Detect which cell encompasses the target text, then output its (X, Y) center coordinate. 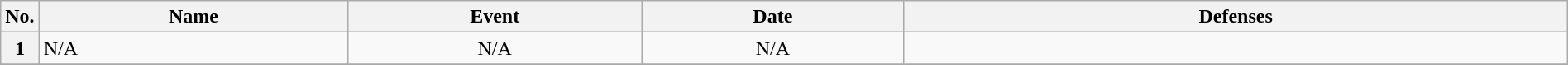
Name (194, 17)
No. (20, 17)
Date (772, 17)
Event (495, 17)
1 (20, 48)
Defenses (1236, 17)
